Scan for the cell matching the given text and deliver its (X, Y) coordinate at center. 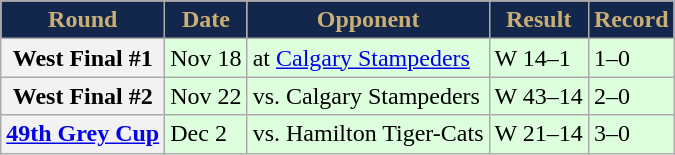
Date (206, 20)
W 43–14 (538, 96)
Round (83, 20)
W 14–1 (538, 58)
vs. Calgary Stampeders (368, 96)
2–0 (631, 96)
Nov 22 (206, 96)
vs. Hamilton Tiger-Cats (368, 134)
Dec 2 (206, 134)
at Calgary Stampeders (368, 58)
West Final #2 (83, 96)
W 21–14 (538, 134)
49th Grey Cup (83, 134)
1–0 (631, 58)
Result (538, 20)
3–0 (631, 134)
West Final #1 (83, 58)
Opponent (368, 20)
Nov 18 (206, 58)
Record (631, 20)
